Scan for the cell matching the given text and deliver its [x, y] coordinate at center. 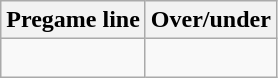
Pregame line [74, 20]
Over/under [210, 20]
